Return the [X, Y] coordinate for the center point of the cell that contains the specified text.  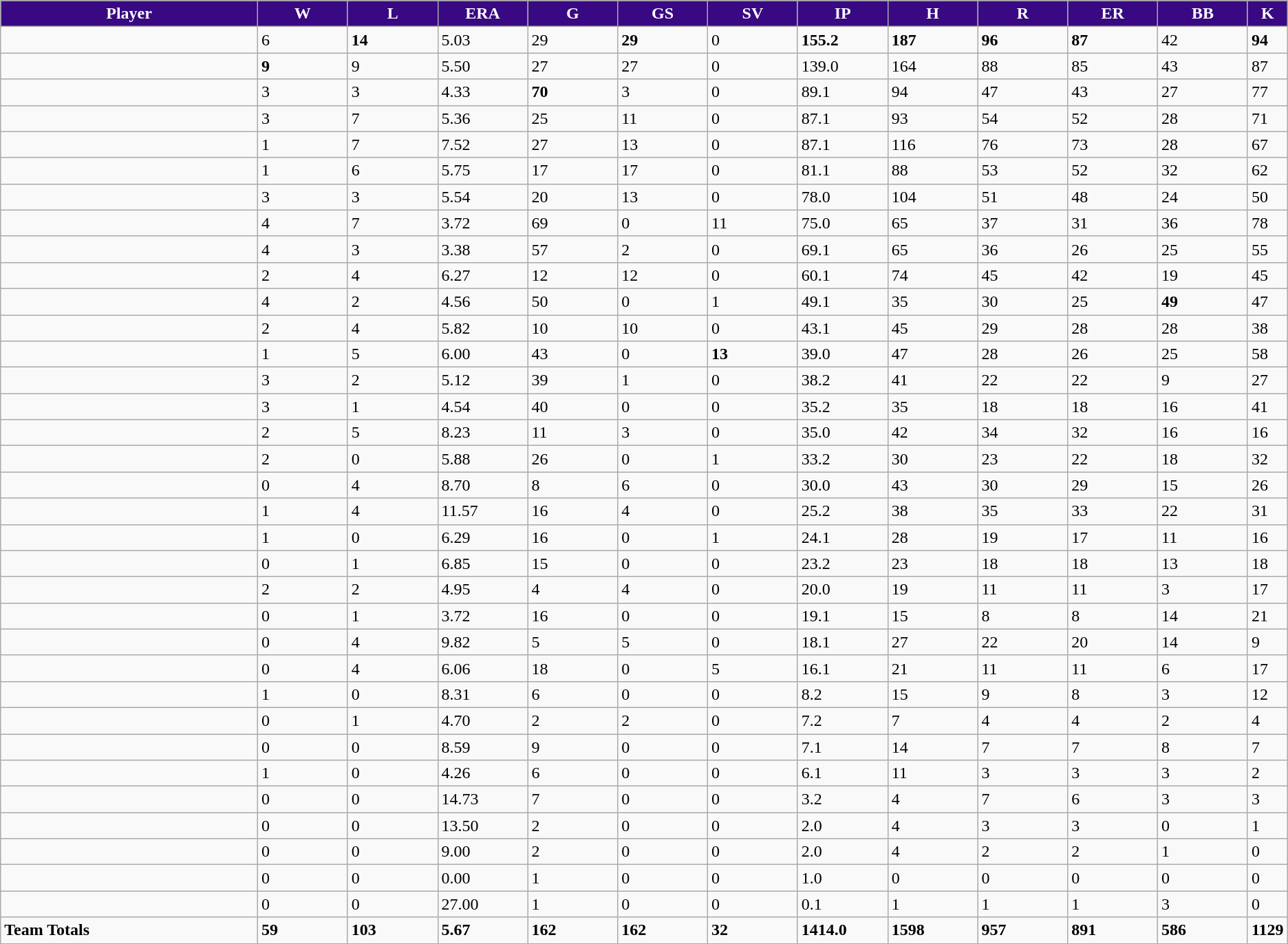
8.59 [483, 747]
11.57 [483, 511]
48 [1113, 197]
62 [1267, 171]
1414.0 [842, 930]
8.31 [483, 694]
4.33 [483, 92]
4.70 [483, 720]
K [1267, 14]
5.54 [483, 197]
3.38 [483, 249]
20.0 [842, 590]
24 [1203, 197]
1.0 [842, 878]
103 [392, 930]
4.26 [483, 773]
7.2 [842, 720]
70 [572, 92]
13.50 [483, 826]
16.1 [842, 668]
ER [1113, 14]
957 [1022, 930]
155.2 [842, 40]
33 [1113, 511]
19.1 [842, 616]
34 [1022, 433]
75.0 [842, 223]
0.00 [483, 878]
39.0 [842, 354]
104 [933, 197]
25.2 [842, 511]
IP [842, 14]
W [303, 14]
54 [1022, 118]
37 [1022, 223]
GS [663, 14]
69.1 [842, 249]
43.1 [842, 328]
8.2 [842, 694]
L [392, 14]
78.0 [842, 197]
7.1 [842, 747]
35.2 [842, 407]
18.1 [842, 642]
81.1 [842, 171]
78 [1267, 223]
73 [1113, 144]
H [933, 14]
9.82 [483, 642]
5.67 [483, 930]
93 [933, 118]
1598 [933, 930]
69 [572, 223]
51 [1022, 197]
5.50 [483, 66]
6.85 [483, 564]
74 [933, 275]
Player [129, 14]
57 [572, 249]
8.70 [483, 485]
116 [933, 144]
60.1 [842, 275]
14.73 [483, 800]
96 [1022, 40]
38.2 [842, 380]
R [1022, 14]
58 [1267, 354]
6.06 [483, 668]
3.2 [842, 800]
49.1 [842, 301]
5.82 [483, 328]
BB [1203, 14]
891 [1113, 930]
30.0 [842, 485]
5.75 [483, 171]
35.0 [842, 433]
24.1 [842, 537]
40 [572, 407]
Team Totals [129, 930]
27.00 [483, 904]
59 [303, 930]
586 [1203, 930]
49 [1203, 301]
76 [1022, 144]
ERA [483, 14]
23.2 [842, 564]
6.1 [842, 773]
5.88 [483, 459]
33.2 [842, 459]
85 [1113, 66]
53 [1022, 171]
89.1 [842, 92]
4.56 [483, 301]
77 [1267, 92]
187 [933, 40]
5.03 [483, 40]
9.00 [483, 852]
55 [1267, 249]
8.23 [483, 433]
1129 [1267, 930]
5.36 [483, 118]
6.27 [483, 275]
4.54 [483, 407]
4.95 [483, 590]
6.00 [483, 354]
67 [1267, 144]
39 [572, 380]
G [572, 14]
0.1 [842, 904]
SV [753, 14]
71 [1267, 118]
7.52 [483, 144]
6.29 [483, 537]
164 [933, 66]
139.0 [842, 66]
5.12 [483, 380]
